Pinpoint the cell where the given text exists, returning its [X, Y] midpoint coordinate. 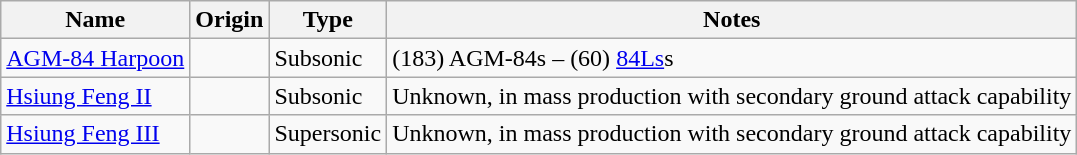
Hsiung Feng III [96, 134]
Supersonic [328, 134]
Hsiung Feng II [96, 96]
Type [328, 20]
Name [96, 20]
Origin [230, 20]
(183) AGM-84s – (60) 84Lss [732, 58]
AGM-84 Harpoon [96, 58]
Notes [732, 20]
